Find where the given text appears and provide that cell's center as [x, y] coordinate. 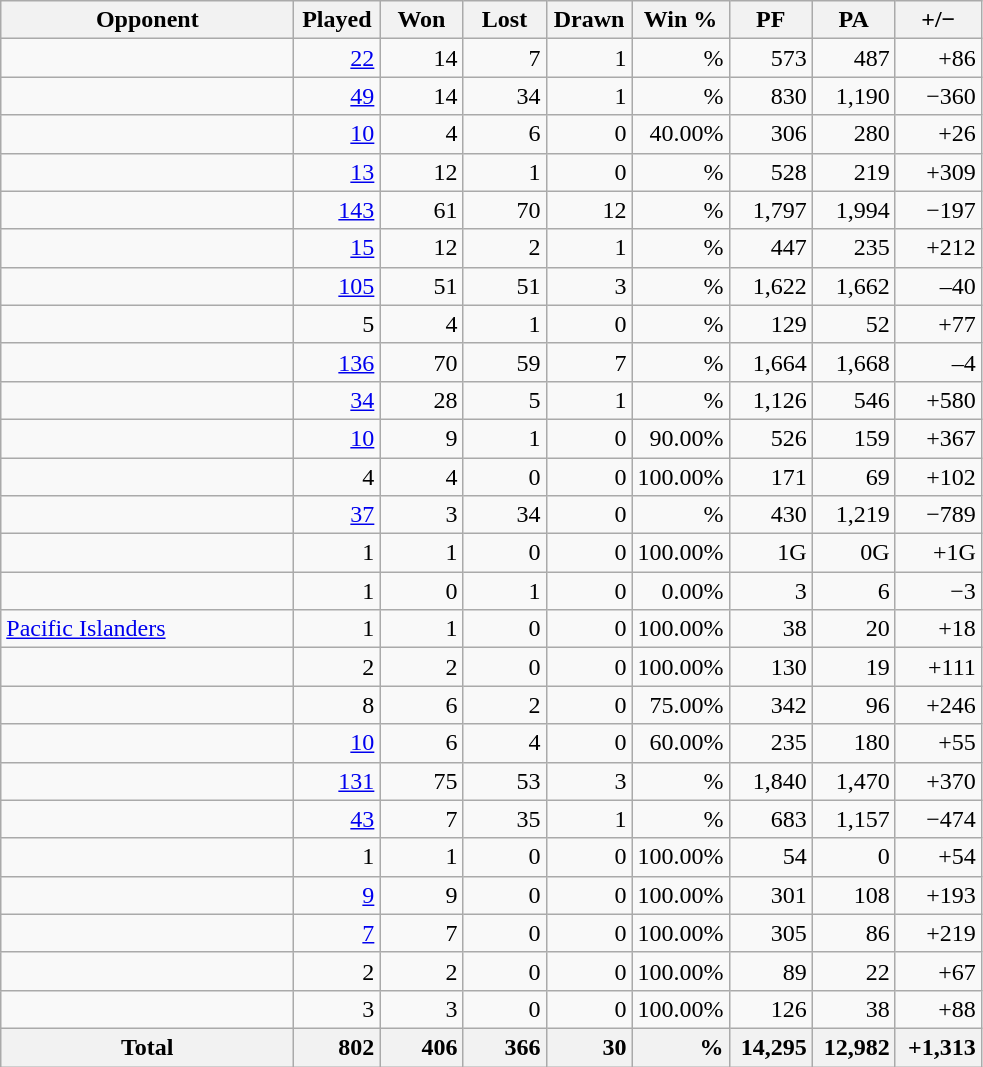
108 [854, 895]
1G [770, 553]
–40 [938, 286]
PF [770, 20]
+55 [938, 743]
59 [504, 362]
35 [504, 819]
52 [854, 324]
219 [854, 172]
+193 [938, 895]
69 [854, 477]
89 [770, 971]
1,662 [854, 286]
159 [854, 438]
802 [337, 1047]
Lost [504, 20]
−197 [938, 210]
75.00% [680, 705]
+219 [938, 933]
20 [854, 629]
1,840 [770, 781]
546 [854, 400]
+86 [938, 58]
447 [770, 248]
143 [337, 210]
430 [770, 515]
+88 [938, 1009]
487 [854, 58]
53 [504, 781]
37 [337, 515]
366 [504, 1047]
−474 [938, 819]
1,994 [854, 210]
830 [770, 96]
PA [854, 20]
86 [854, 933]
60.00% [680, 743]
+1,313 [938, 1047]
1,219 [854, 515]
0.00% [680, 591]
+1G [938, 553]
+26 [938, 134]
+367 [938, 438]
−3 [938, 591]
+102 [938, 477]
526 [770, 438]
90.00% [680, 438]
1,797 [770, 210]
306 [770, 134]
Played [337, 20]
1,664 [770, 362]
528 [770, 172]
–4 [938, 362]
Total [148, 1047]
301 [770, 895]
8 [337, 705]
136 [337, 362]
12,982 [854, 1047]
+77 [938, 324]
Drawn [589, 20]
1,668 [854, 362]
−789 [938, 515]
683 [770, 819]
+54 [938, 857]
75 [422, 781]
+18 [938, 629]
+111 [938, 667]
130 [770, 667]
30 [589, 1047]
1,157 [854, 819]
+246 [938, 705]
129 [770, 324]
131 [337, 781]
13 [337, 172]
171 [770, 477]
342 [770, 705]
96 [854, 705]
Won [422, 20]
+580 [938, 400]
+309 [938, 172]
Win % [680, 20]
126 [770, 1009]
49 [337, 96]
−360 [938, 96]
1,126 [770, 400]
1,470 [854, 781]
19 [854, 667]
180 [854, 743]
305 [770, 933]
573 [770, 58]
+67 [938, 971]
43 [337, 819]
15 [337, 248]
406 [422, 1047]
14,295 [770, 1047]
28 [422, 400]
280 [854, 134]
+370 [938, 781]
0G [854, 553]
105 [337, 286]
+/− [938, 20]
61 [422, 210]
Opponent [148, 20]
Pacific Islanders [148, 629]
54 [770, 857]
40.00% [680, 134]
1,622 [770, 286]
+212 [938, 248]
1,190 [854, 96]
